Detect which cell encompasses the target text, then output its [x, y] center coordinate. 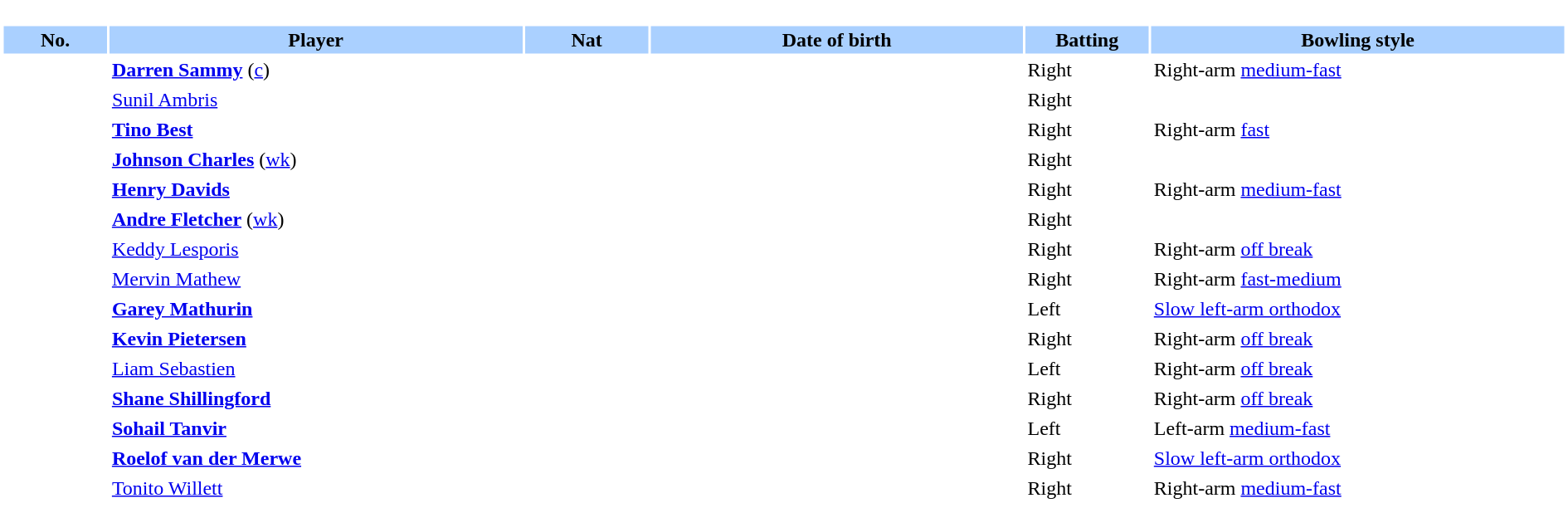
Kevin Pietersen [316, 339]
Right-arm fast-medium [1358, 279]
Liam Sebastien [316, 369]
Right-arm fast [1358, 129]
Batting [1087, 40]
Player [316, 40]
Darren Sammy (c) [316, 70]
Sohail Tanvir [316, 428]
Keddy Lesporis [316, 249]
Nat [586, 40]
Date of birth [837, 40]
Johnson Charles (wk) [316, 159]
Bowling style [1358, 40]
Tonito Willett [316, 488]
Tino Best [316, 129]
Roelof van der Merwe [316, 458]
Henry Davids [316, 189]
No. [55, 40]
Mervin Mathew [316, 279]
Left-arm medium-fast [1358, 428]
Sunil Ambris [316, 100]
Garey Mathurin [316, 309]
Shane Shillingford [316, 398]
Andre Fletcher (wk) [316, 219]
